Determine the (X, Y) coordinate at the center of the cell enclosing the given text.  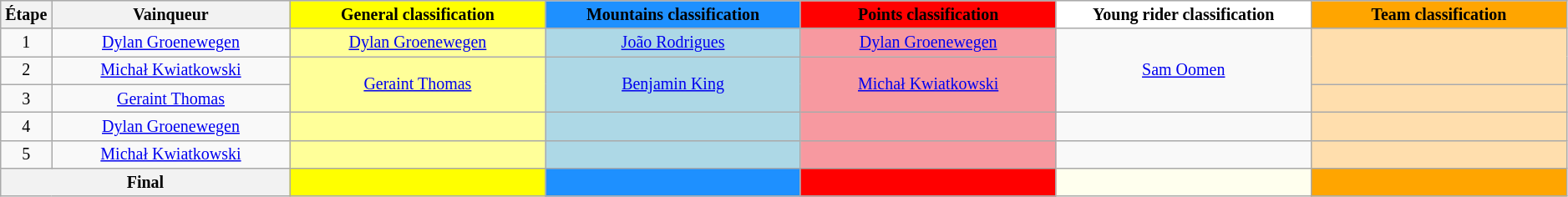
Sam Oomen (1184, 71)
3 (27, 98)
Final (145, 182)
Étape (27, 15)
5 (27, 154)
Points classification (928, 15)
2 (27, 70)
Vainqueur (170, 15)
4 (27, 127)
Benjamin King (673, 85)
1 (27, 43)
Young rider classification (1184, 15)
General classification (418, 15)
Mountains classification (673, 15)
João Rodrigues (673, 43)
Team classification (1439, 15)
